Locate the cell with the specified text and output its [x, y] center coordinate. 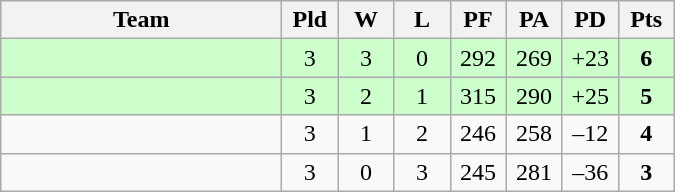
5 [646, 96]
315 [478, 96]
+23 [590, 58]
246 [478, 134]
4 [646, 134]
–12 [590, 134]
L [422, 20]
PA [534, 20]
245 [478, 172]
–36 [590, 172]
258 [534, 134]
281 [534, 172]
269 [534, 58]
292 [478, 58]
Pld [310, 20]
PF [478, 20]
290 [534, 96]
Team [142, 20]
+25 [590, 96]
6 [646, 58]
W [366, 20]
PD [590, 20]
Pts [646, 20]
